Locate the cell with the specified text and output its [X, Y] center coordinate. 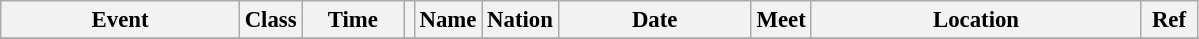
Meet [781, 20]
Event [120, 20]
Name [448, 20]
Location [976, 20]
Time [353, 20]
Ref [1169, 20]
Date [654, 20]
Nation [520, 20]
Class [270, 20]
